Search for the cell housing the specified text and yield its (x, y) center coordinate. 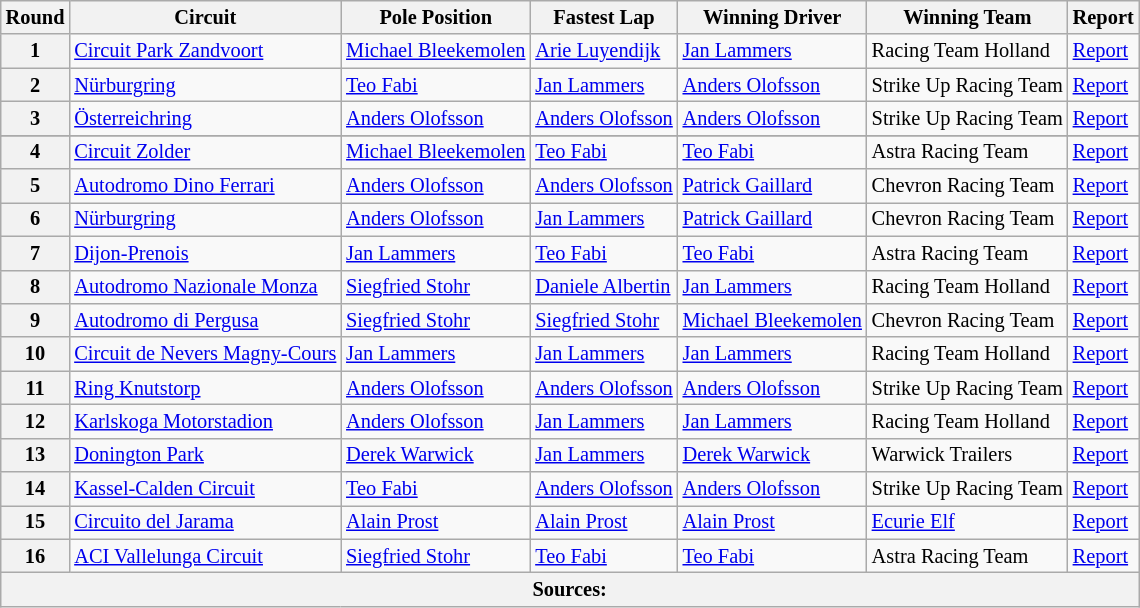
13 (36, 455)
16 (36, 556)
Karlskoga Motorstadion (205, 421)
Circuit Park Zandvoort (205, 51)
Arie Luyendijk (604, 51)
4 (36, 152)
Österreichring (205, 118)
Fastest Lap (604, 17)
Autodromo di Pergusa (205, 320)
7 (36, 253)
10 (36, 354)
Circuit (205, 17)
Sources: (570, 589)
Donington Park (205, 455)
3 (36, 118)
Autodromo Nazionale Monza (205, 287)
1 (36, 51)
5 (36, 186)
Winning Driver (772, 17)
Warwick Trailers (968, 455)
6 (36, 219)
Circuit Zolder (205, 152)
Circuito del Jarama (205, 522)
12 (36, 421)
Dijon-Prenois (205, 253)
Kassel-Calden Circuit (205, 489)
2 (36, 85)
Ring Knutstorp (205, 388)
11 (36, 388)
Ecurie Elf (968, 522)
Round (36, 17)
8 (36, 287)
ACI Vallelunga Circuit (205, 556)
15 (36, 522)
9 (36, 320)
Autodromo Dino Ferrari (205, 186)
Circuit de Nevers Magny-Cours (205, 354)
Daniele Albertin (604, 287)
Winning Team (968, 17)
Pole Position (436, 17)
14 (36, 489)
